Return the (X, Y) coordinate for the center point of the cell that contains the specified text.  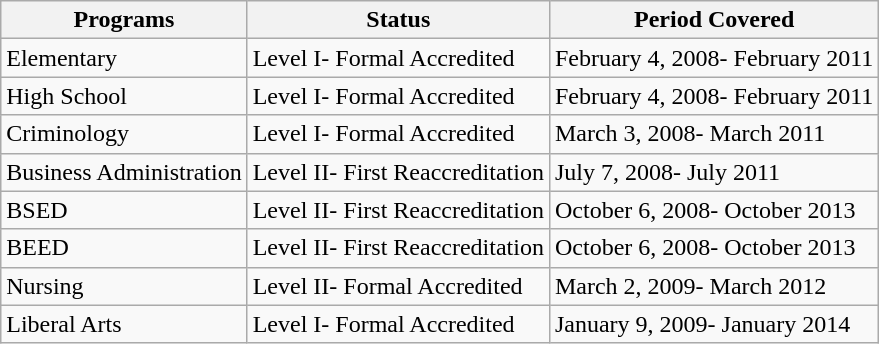
Criminology (124, 134)
Level II- Formal Accredited (398, 286)
Business Administration (124, 172)
Status (398, 20)
BEED (124, 248)
March 2, 2009- March 2012 (714, 286)
Elementary (124, 58)
July 7, 2008- July 2011 (714, 172)
March 3, 2008- March 2011 (714, 134)
Period Covered (714, 20)
Programs (124, 20)
January 9, 2009- January 2014 (714, 324)
High School (124, 96)
Nursing (124, 286)
Liberal Arts (124, 324)
BSED (124, 210)
